For the text-containing cell, return its midpoint in [X, Y] coordinate format. 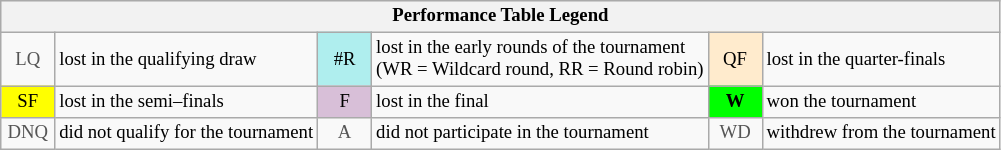
lost in the quarter-finals [881, 60]
did not qualify for the tournament [186, 134]
QF [735, 60]
WD [735, 134]
lost in the early rounds of the tournament(WR = Wildcard round, RR = Round robin) [540, 60]
DNQ [28, 134]
SF [28, 102]
#R [345, 60]
A [345, 134]
W [735, 102]
lost in the semi–finals [186, 102]
withdrew from the tournament [881, 134]
did not participate in the tournament [540, 134]
lost in the final [540, 102]
lost in the qualifying draw [186, 60]
F [345, 102]
won the tournament [881, 102]
LQ [28, 60]
Performance Table Legend [500, 16]
